Pinpoint the cell where the given text exists, returning its (x, y) midpoint coordinate. 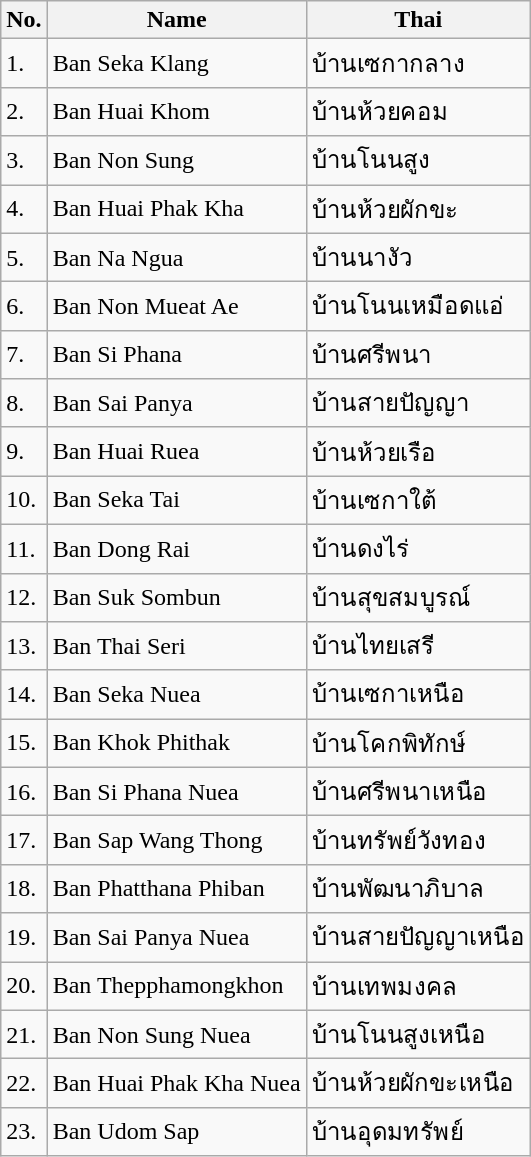
6. (24, 306)
Ban Sai Panya (176, 404)
บ้านห้วยผักขะ (418, 208)
Ban Sai Panya Nuea (176, 938)
Ban Suk Sombun (176, 598)
13. (24, 646)
บ้านทรัพย์วังทอง (418, 840)
Name (176, 20)
บ้านศรีพนา (418, 354)
14. (24, 694)
บ้านเซกากลาง (418, 64)
2. (24, 112)
บ้านดงไร่ (418, 548)
Ban Thai Seri (176, 646)
Ban Seka Klang (176, 64)
Ban Thepphamongkhon (176, 986)
บ้านโนนสูง (418, 160)
12. (24, 598)
Ban Si Phana Nuea (176, 792)
3. (24, 160)
22. (24, 1084)
18. (24, 888)
Ban Huai Phak Kha (176, 208)
บ้านอุดมทรัพย์ (418, 1132)
23. (24, 1132)
Ban Huai Phak Kha Nuea (176, 1084)
บ้านโคกพิทักษ์ (418, 744)
บ้านศรีพนาเหนือ (418, 792)
บ้านสายปัญญา (418, 404)
Ban Khok Phithak (176, 744)
7. (24, 354)
บ้านห้วยคอม (418, 112)
บ้านเซกาเหนือ (418, 694)
บ้านนางัว (418, 258)
บ้านพัฒนาภิบาล (418, 888)
Ban Sap Wang Thong (176, 840)
No. (24, 20)
Ban Huai Khom (176, 112)
Ban Seka Tai (176, 500)
Ban Dong Rai (176, 548)
บ้านสุขสมบูรณ์ (418, 598)
15. (24, 744)
4. (24, 208)
Ban Udom Sap (176, 1132)
บ้านโนนสูงเหนือ (418, 1034)
บ้านเทพมงคล (418, 986)
Ban Si Phana (176, 354)
บ้านเซกาใต้ (418, 500)
5. (24, 258)
บ้านสายปัญญาเหนือ (418, 938)
20. (24, 986)
11. (24, 548)
9. (24, 452)
16. (24, 792)
Thai (418, 20)
บ้านโนนเหมือดแอ่ (418, 306)
Ban Non Sung Nuea (176, 1034)
Ban Huai Ruea (176, 452)
8. (24, 404)
Ban Non Mueat Ae (176, 306)
Ban Na Ngua (176, 258)
17. (24, 840)
19. (24, 938)
บ้านไทยเสรี (418, 646)
Ban Seka Nuea (176, 694)
Ban Phatthana Phiban (176, 888)
10. (24, 500)
บ้านห้วยเรือ (418, 452)
21. (24, 1034)
Ban Non Sung (176, 160)
บ้านห้วยผักขะเหนือ (418, 1084)
1. (24, 64)
